Find where the given text appears and provide that cell's center as (X, Y) coordinate. 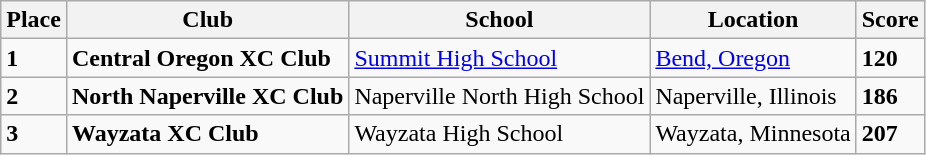
Summit High School (500, 58)
Wayzata XC Club (207, 134)
Naperville North High School (500, 96)
Wayzata, Minnesota (753, 134)
Central Oregon XC Club (207, 58)
3 (34, 134)
Bend, Oregon (753, 58)
North Naperville XC Club (207, 96)
Location (753, 20)
1 (34, 58)
120 (890, 58)
Score (890, 20)
186 (890, 96)
Naperville, Illinois (753, 96)
Club (207, 20)
2 (34, 96)
207 (890, 134)
Place (34, 20)
Wayzata High School (500, 134)
School (500, 20)
